Find where the given text appears and provide that cell's center as [x, y] coordinate. 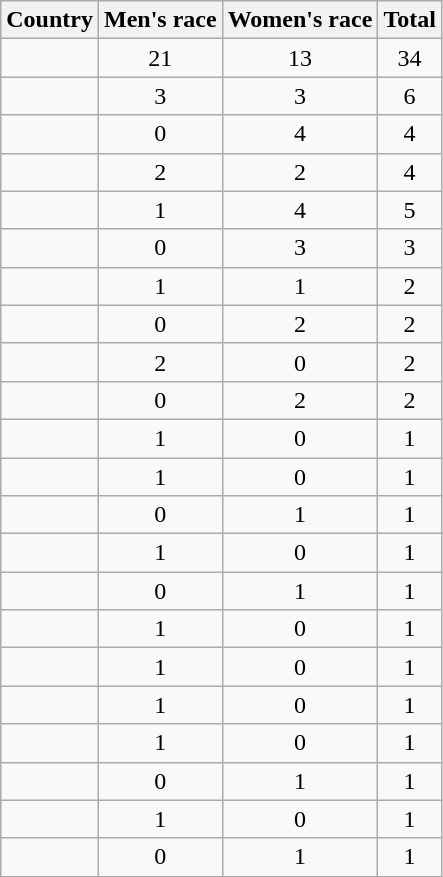
6 [410, 96]
21 [160, 58]
Country [50, 20]
Women's race [300, 20]
Total [410, 20]
5 [410, 210]
Men's race [160, 20]
13 [300, 58]
34 [410, 58]
